Locate the cell with the specified text and output its (x, y) center coordinate. 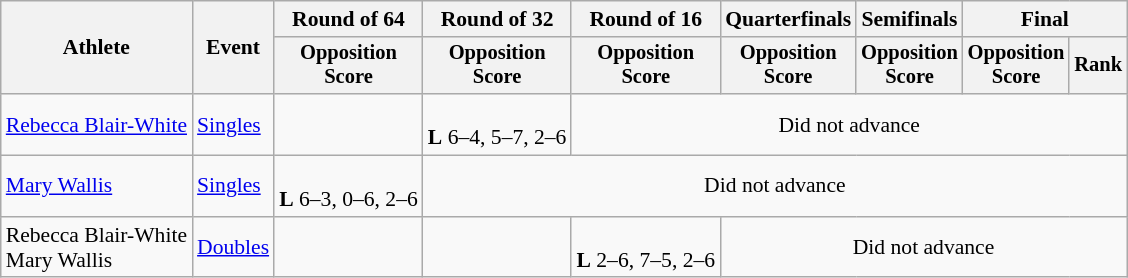
Athlete (96, 48)
L 6–4, 5–7, 2–6 (498, 124)
L 2–6, 7–5, 2–6 (646, 248)
Round of 32 (498, 19)
Round of 16 (646, 19)
Rebecca Blair-White (96, 124)
Doubles (233, 248)
Mary Wallis (96, 186)
L 6–3, 0–6, 2–6 (348, 186)
Event (233, 48)
Rank (1098, 66)
Round of 64 (348, 19)
Semifinals (910, 19)
Rebecca Blair-White Mary Wallis (96, 248)
Final (1045, 19)
Quarterfinals (788, 19)
